Determine the (x, y) coordinate at the center of the cell enclosing the given text.  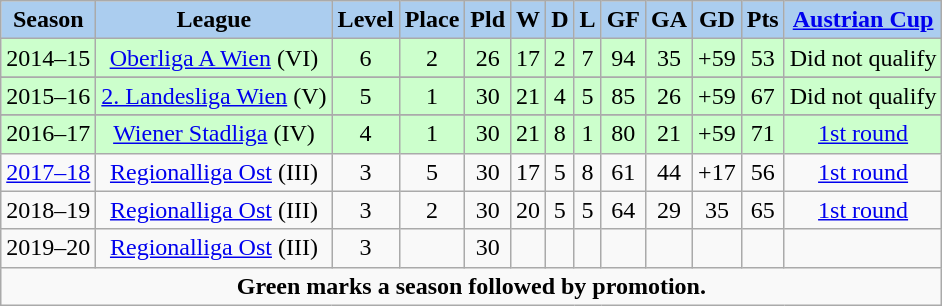
2014–15 (48, 58)
56 (762, 172)
94 (623, 58)
44 (670, 172)
61 (623, 172)
2018–19 (48, 210)
71 (762, 134)
85 (623, 96)
Pts (762, 20)
2015–16 (48, 96)
Wiener Stadliga (IV) (214, 134)
W (528, 20)
Level (366, 20)
L (588, 20)
53 (762, 58)
Place (432, 20)
+17 (718, 172)
67 (762, 96)
20 (528, 210)
2. Landesliga Wien (V) (214, 96)
Green marks a season followed by promotion. (472, 286)
6 (366, 58)
D (560, 20)
Oberliga A Wien (VI) (214, 58)
65 (762, 210)
Austrian Cup (863, 20)
64 (623, 210)
Season (48, 20)
2019–20 (48, 248)
80 (623, 134)
7 (588, 58)
GD (718, 20)
GA (670, 20)
Pld (488, 20)
2017–18 (48, 172)
29 (670, 210)
GF (623, 20)
2016–17 (48, 134)
League (214, 20)
